Determine the (x, y) coordinate at the center of the cell enclosing the given text.  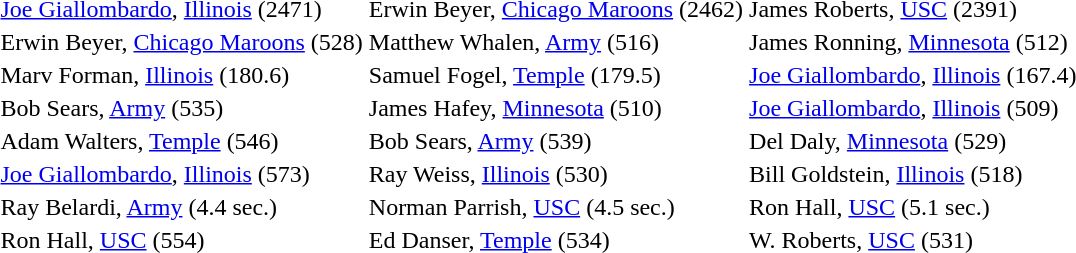
Samuel Fogel, Temple (179.5) (556, 75)
Matthew Whalen, Army (516) (556, 42)
James Hafey, Minnesota (510) (556, 108)
Ray Weiss, Illinois (530) (556, 174)
Norman Parrish, USC (4.5 sec.) (556, 207)
Bob Sears, Army (539) (556, 141)
